Locate the cell with the specified text and output its (x, y) center coordinate. 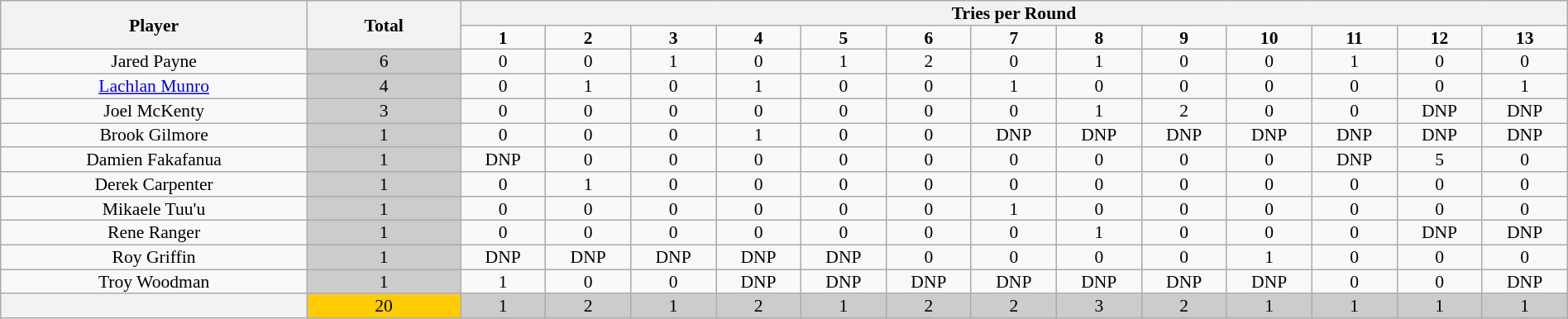
7 (1014, 38)
Roy Griffin (154, 258)
Rene Ranger (154, 233)
12 (1439, 38)
Troy Woodman (154, 282)
11 (1355, 38)
Tries per Round (1014, 13)
10 (1269, 38)
Brook Gilmore (154, 136)
Lachlan Munro (154, 87)
Joel McKenty (154, 111)
Mikaele Tuu'u (154, 209)
Player (154, 25)
13 (1525, 38)
Derek Carpenter (154, 184)
9 (1184, 38)
Total (384, 25)
20 (384, 307)
Jared Payne (154, 62)
8 (1098, 38)
Damien Fakafanua (154, 159)
